From the cell containing the given text, extract its center point as (X, Y) coordinate. 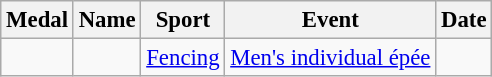
Sport (183, 20)
Event (330, 20)
Men's individual épée (330, 58)
Fencing (183, 58)
Date (464, 20)
Name (107, 20)
Medal (38, 20)
